Output the (X, Y) coordinate of the center of the cell containing the given text.  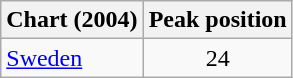
Peak position (218, 20)
Chart (2004) (72, 20)
24 (218, 58)
Sweden (72, 58)
